Provide the (X, Y) coordinate of the cell's center where the given text is located.  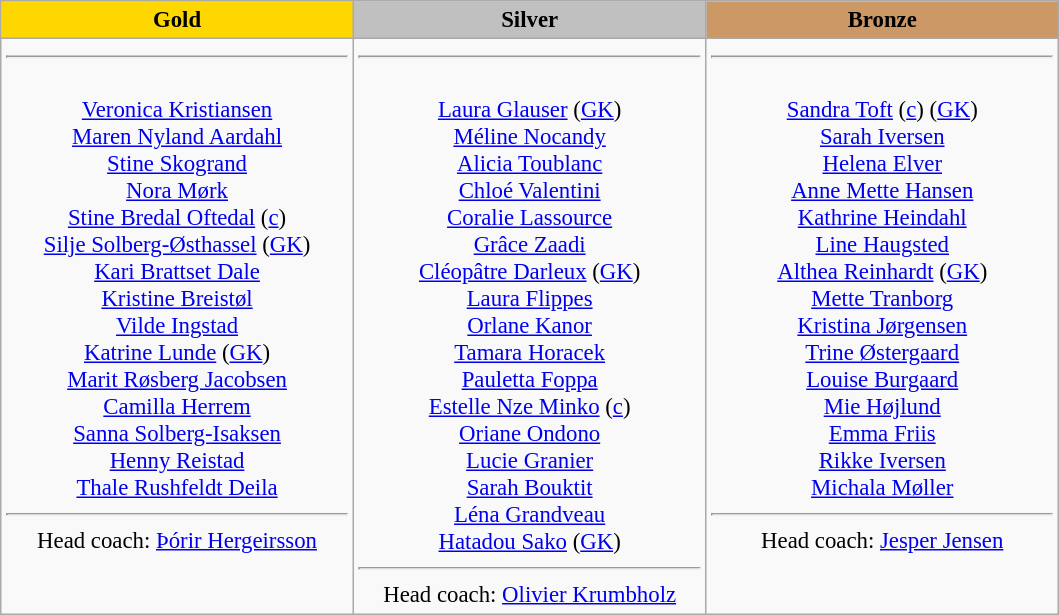
Gold (178, 20)
Silver (530, 20)
Bronze (882, 20)
